Scan for the cell matching the given text and deliver its [x, y] coordinate at center. 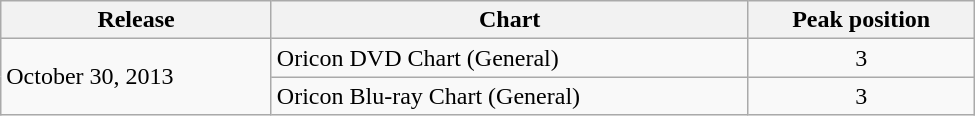
Oricon DVD Chart (General) [510, 58]
Oricon Blu-ray Chart (General) [510, 96]
Release [136, 20]
Peak position [861, 20]
October 30, 2013 [136, 77]
Chart [510, 20]
